Search for the cell housing the specified text and yield its [x, y] center coordinate. 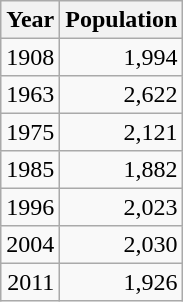
1,994 [122, 56]
2,030 [122, 244]
2,622 [122, 94]
1908 [30, 56]
2004 [30, 244]
2,121 [122, 132]
Population [122, 20]
1963 [30, 94]
Year [30, 20]
1,882 [122, 170]
1,926 [122, 282]
1975 [30, 132]
1996 [30, 206]
2011 [30, 282]
2,023 [122, 206]
1985 [30, 170]
